From the cell containing the given text, extract its center point as (X, Y) coordinate. 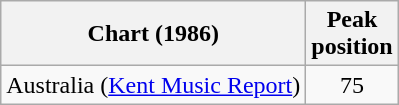
Chart (1986) (154, 34)
Peakposition (352, 34)
Australia (Kent Music Report) (154, 85)
75 (352, 85)
